Find where the given text appears and provide that cell's center as [X, Y] coordinate. 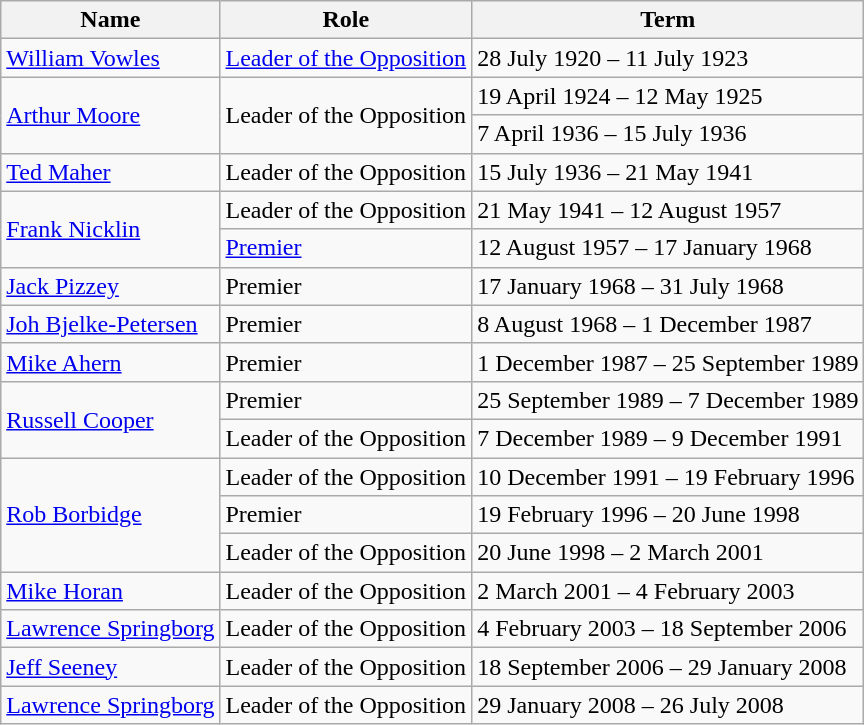
Term [668, 20]
Arthur Moore [110, 115]
William Vowles [110, 58]
8 August 1968 – 1 December 1987 [668, 324]
Ted Maher [110, 172]
2 March 2001 – 4 February 2003 [668, 591]
Frank Nicklin [110, 229]
Name [110, 20]
25 September 1989 – 7 December 1989 [668, 400]
21 May 1941 – 12 August 1957 [668, 210]
29 January 2008 – 26 July 2008 [668, 705]
20 June 1998 – 2 March 2001 [668, 553]
12 August 1957 – 17 January 1968 [668, 248]
28 July 1920 – 11 July 1923 [668, 58]
Mike Ahern [110, 362]
18 September 2006 – 29 January 2008 [668, 667]
Russell Cooper [110, 419]
19 February 1996 – 20 June 1998 [668, 515]
10 December 1991 – 19 February 1996 [668, 477]
15 July 1936 – 21 May 1941 [668, 172]
19 April 1924 – 12 May 1925 [668, 96]
4 February 2003 – 18 September 2006 [668, 629]
Jack Pizzey [110, 286]
Rob Borbidge [110, 515]
Mike Horan [110, 591]
Jeff Seeney [110, 667]
Role [346, 20]
7 December 1989 – 9 December 1991 [668, 438]
1 December 1987 – 25 September 1989 [668, 362]
7 April 1936 – 15 July 1936 [668, 134]
Joh Bjelke-Petersen [110, 324]
17 January 1968 – 31 July 1968 [668, 286]
